Locate the cell with the specified text and output its (X, Y) center coordinate. 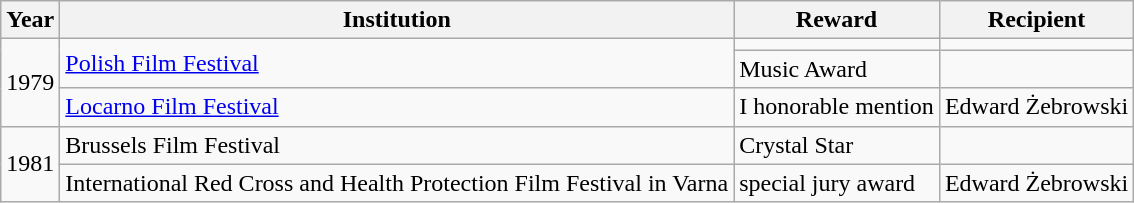
Brussels Film Festival (397, 145)
1979 (30, 82)
Year (30, 20)
Reward (837, 20)
Institution (397, 20)
Music Award (837, 69)
Crystal Star (837, 145)
1981 (30, 164)
I honorable mention (837, 107)
Polish Film Festival (397, 64)
International Red Cross and Health Protection Film Festival in Varna (397, 183)
Locarno Film Festival (397, 107)
Recipient (1036, 20)
special jury award (837, 183)
